From the cell containing the given text, extract its center point as (X, Y) coordinate. 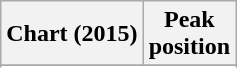
Peakposition (189, 34)
Chart (2015) (72, 34)
